For the text-containing cell, return its midpoint in [x, y] coordinate format. 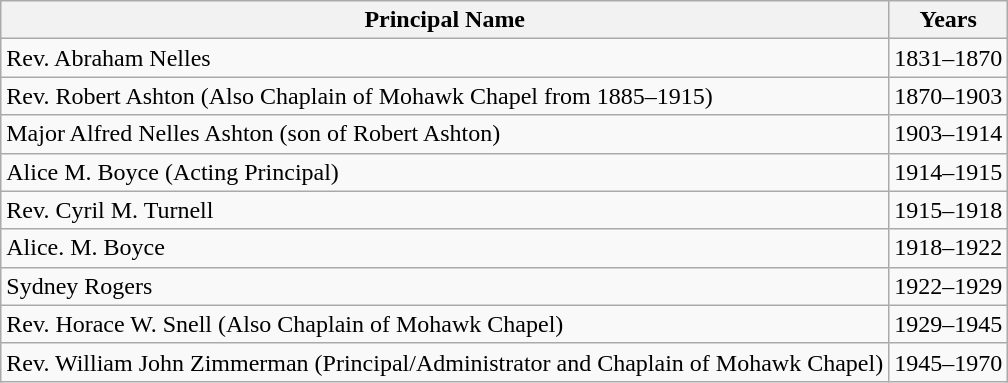
Rev. Cyril M. Turnell [445, 210]
Major Alfred Nelles Ashton (son of Robert Ashton) [445, 134]
Rev. Horace W. Snell (Also Chaplain of Mohawk Chapel) [445, 324]
Years [948, 20]
1903–1914 [948, 134]
Alice. M. Boyce [445, 248]
1922–1929 [948, 286]
Rev. Robert Ashton (Also Chaplain of Mohawk Chapel from 1885–1915) [445, 96]
1929–1945 [948, 324]
1945–1970 [948, 362]
1915–1918 [948, 210]
1870–1903 [948, 96]
Alice M. Boyce (Acting Principal) [445, 172]
1918–1922 [948, 248]
Principal Name [445, 20]
1914–1915 [948, 172]
Rev. William John Zimmerman (Principal/Administrator and Chaplain of Mohawk Chapel) [445, 362]
Sydney Rogers [445, 286]
1831–1870 [948, 58]
Rev. Abraham Nelles [445, 58]
